Extract the [x, y] coordinate from the center of the cell holding the provided text.  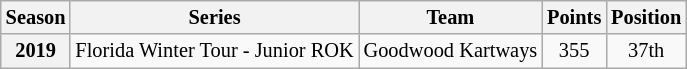
Series [214, 17]
Season [36, 17]
37th [646, 51]
Team [451, 17]
2019 [36, 51]
355 [574, 51]
Position [646, 17]
Goodwood Kartways [451, 51]
Points [574, 17]
Florida Winter Tour - Junior ROK [214, 51]
